Detect which cell encompasses the target text, then output its (x, y) center coordinate. 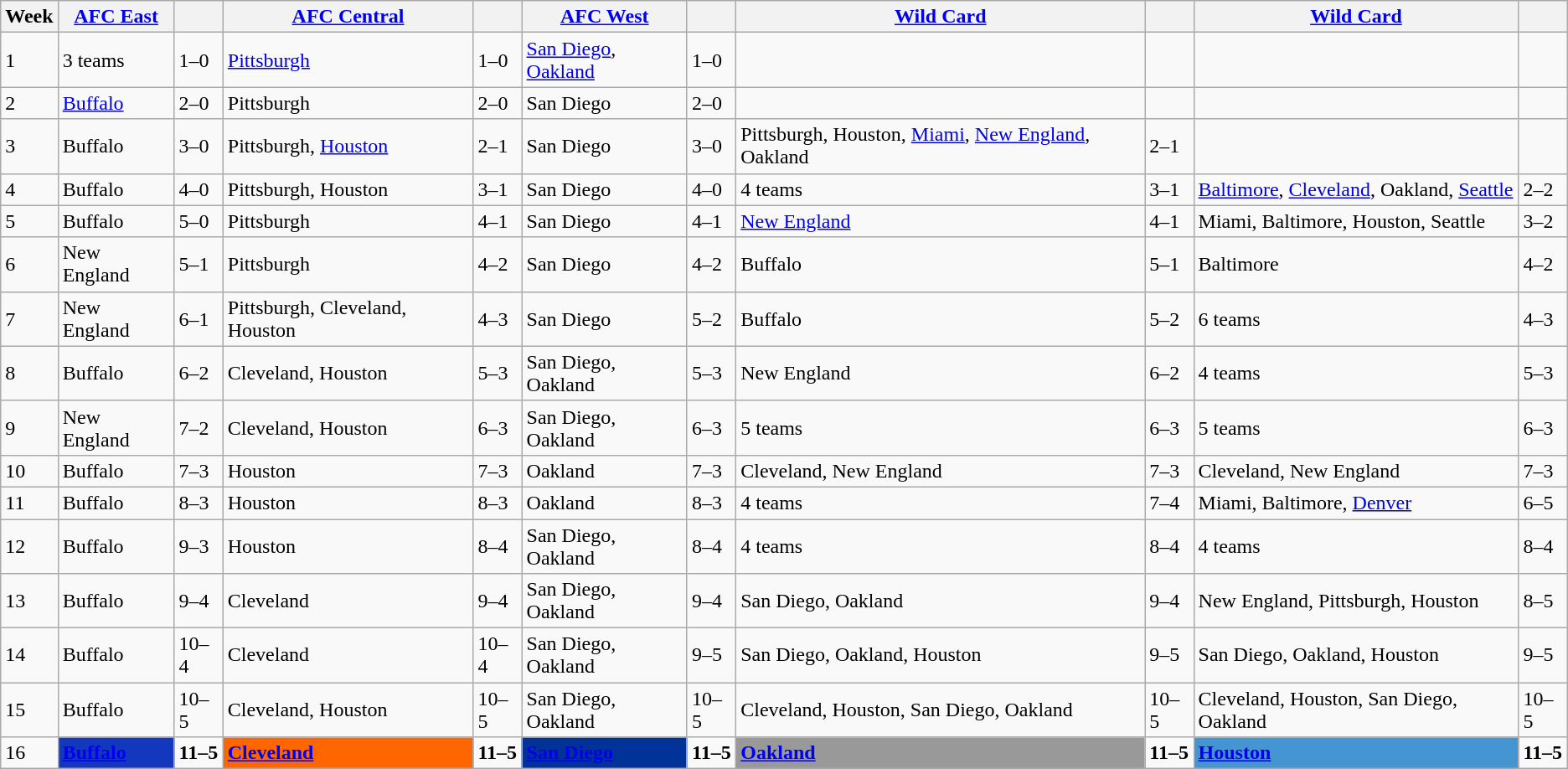
8 (29, 374)
8–5 (1543, 601)
5–0 (199, 221)
6–5 (1543, 503)
AFC East (116, 17)
6–1 (199, 318)
3 (29, 146)
Pittsburgh, Houston, Miami, New England, Oakland (941, 146)
New England, Pittsburgh, Houston (1356, 601)
6 (29, 265)
11 (29, 503)
14 (29, 655)
Baltimore (1356, 265)
12 (29, 546)
6 teams (1356, 318)
5 (29, 221)
AFC West (605, 17)
Baltimore, Cleveland, Oakland, Seattle (1356, 189)
2 (29, 103)
7 (29, 318)
Miami, Baltimore, Denver (1356, 503)
7–4 (1169, 503)
9–3 (199, 546)
Pittsburgh, Cleveland, Houston (348, 318)
3 teams (116, 60)
AFC Central (348, 17)
4 (29, 189)
15 (29, 710)
9 (29, 427)
7–2 (199, 427)
Miami, Baltimore, Houston, Seattle (1356, 221)
13 (29, 601)
3–2 (1543, 221)
10 (29, 471)
2–2 (1543, 189)
16 (29, 753)
Week (29, 17)
1 (29, 60)
